Extract the [X, Y] coordinate from the center of the cell holding the provided text.  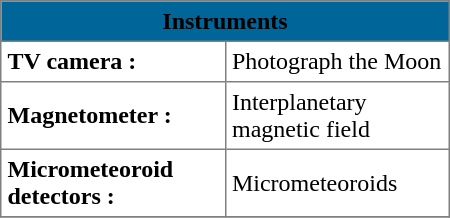
Micrometeoroids [337, 183]
Instruments [225, 21]
TV camera : [113, 61]
Interplanetary magnetic field [337, 116]
Magnetometer : [113, 116]
Micrometeoroid detectors : [113, 183]
Photograph the Moon [337, 61]
